Search for the cell housing the specified text and yield its [x, y] center coordinate. 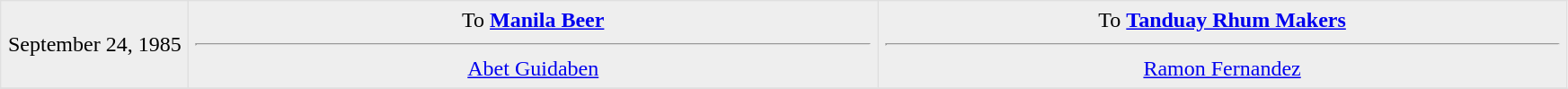
To Manila BeerAbet Guidaben [534, 45]
To Tanduay Rhum MakersRamon Fernandez [1222, 45]
September 24, 1985 [95, 45]
